Return [X, Y] of the center of cell containing provided text 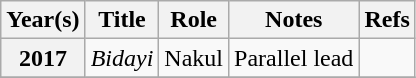
Notes [294, 20]
Nakul [194, 58]
Year(s) [43, 20]
Refs [387, 20]
Parallel lead [294, 58]
Title [122, 20]
Role [194, 20]
Bidayi [122, 58]
2017 [43, 58]
